Output the (X, Y) coordinate of the center of the cell containing the given text.  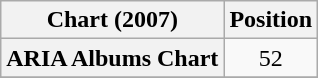
52 (271, 58)
Chart (2007) (112, 20)
Position (271, 20)
ARIA Albums Chart (112, 58)
